For the text-containing cell, return its midpoint in (X, Y) coordinate format. 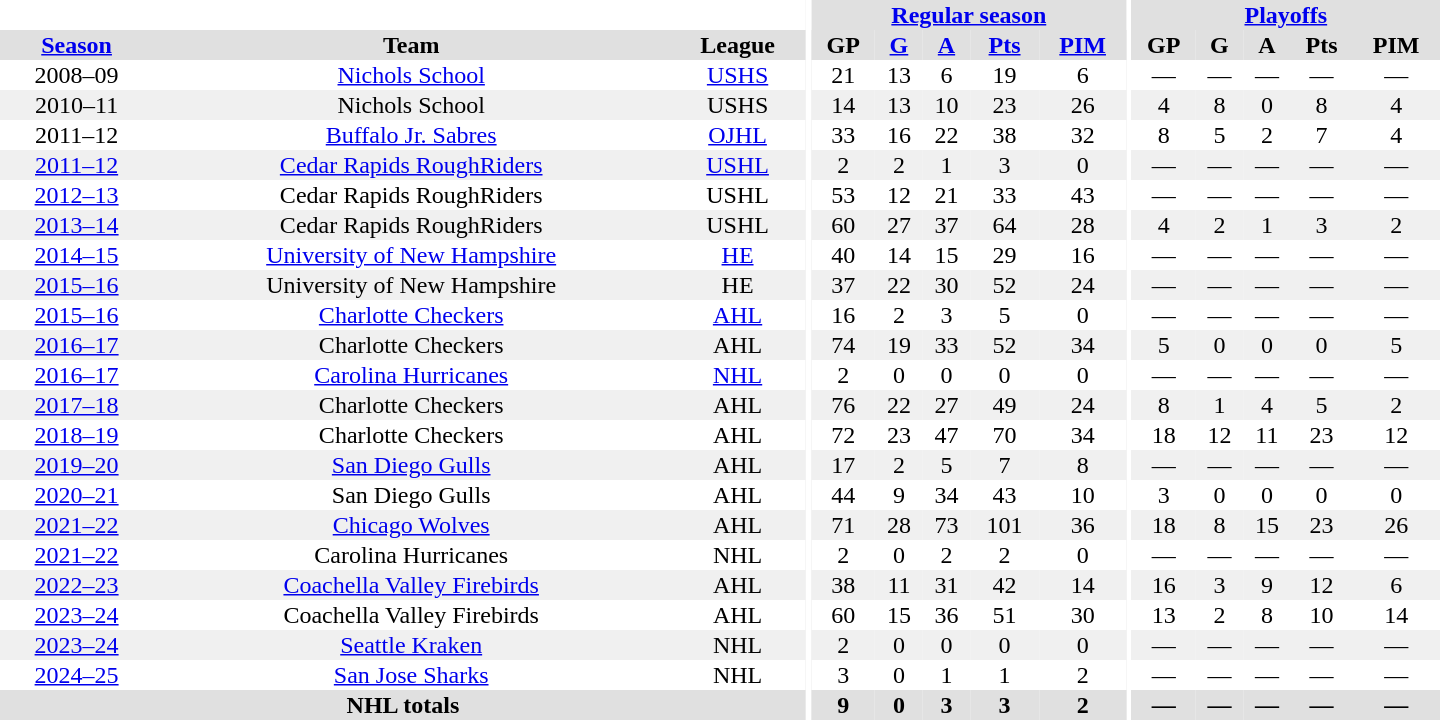
League (738, 45)
Regular season (968, 15)
2020–21 (76, 495)
29 (1004, 255)
74 (843, 345)
Seattle Kraken (411, 645)
101 (1004, 525)
2017–18 (76, 405)
2012–13 (76, 195)
49 (1004, 405)
2024–25 (76, 675)
72 (843, 435)
2014–15 (76, 255)
31 (947, 585)
NHL totals (403, 705)
73 (947, 525)
2008–09 (76, 75)
32 (1082, 135)
Chicago Wolves (411, 525)
53 (843, 195)
64 (1004, 225)
44 (843, 495)
Playoffs (1286, 15)
San Jose Sharks (411, 675)
Team (411, 45)
2010–11 (76, 105)
2013–14 (76, 225)
42 (1004, 585)
51 (1004, 615)
2018–19 (76, 435)
76 (843, 405)
47 (947, 435)
Buffalo Jr. Sabres (411, 135)
OJHL (738, 135)
2019–20 (76, 465)
40 (843, 255)
Season (76, 45)
71 (843, 525)
70 (1004, 435)
2022–23 (76, 585)
17 (843, 465)
